Return [X, Y] of the center of cell containing provided text 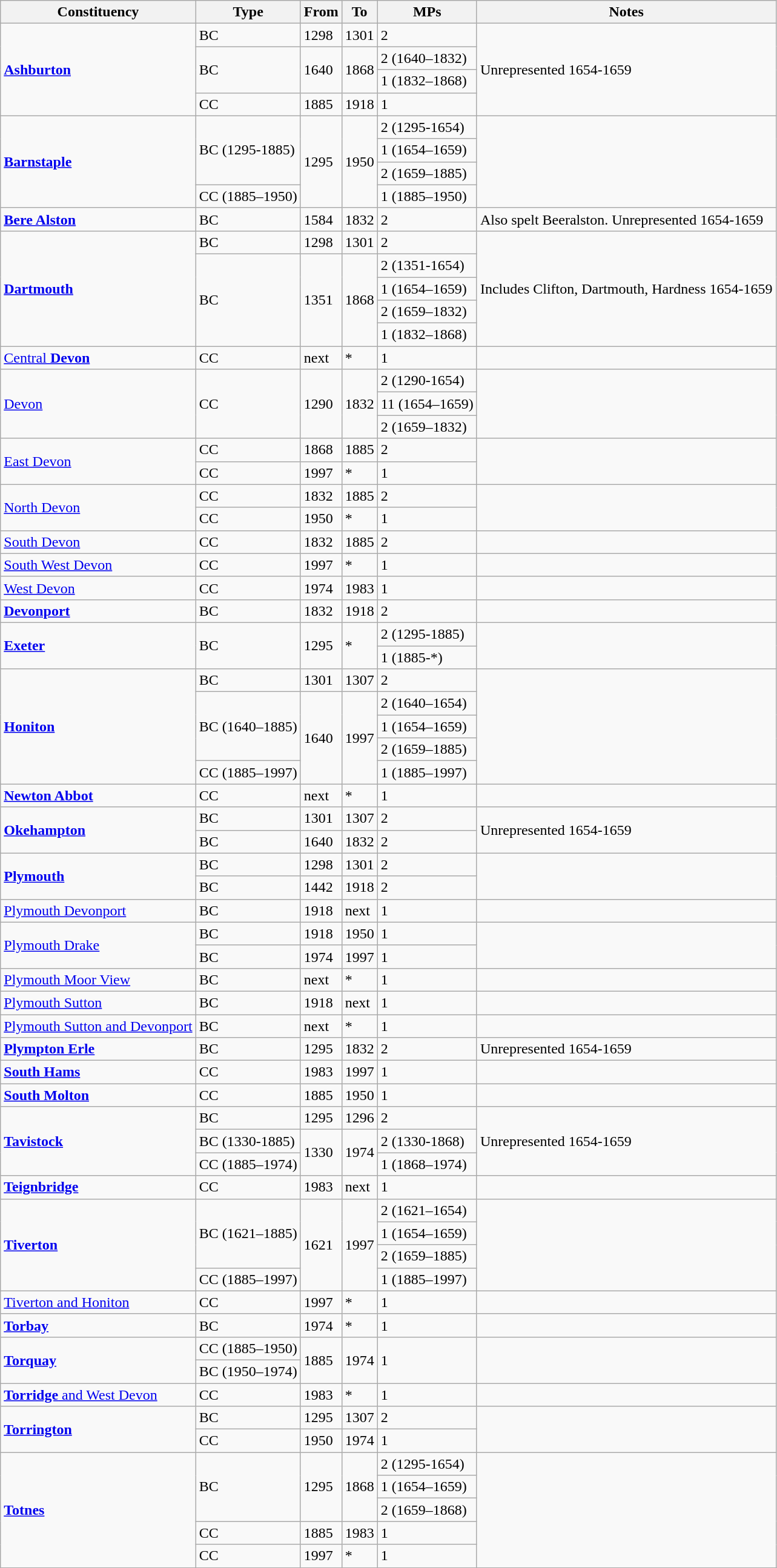
Devon [98, 404]
Torrington [98, 1429]
Plymouth Moor View [98, 980]
South Devon [98, 542]
Newton Abbot [98, 796]
MPs [427, 12]
1 (1885-*) [427, 657]
BC (1621–1885) [248, 1233]
Plymouth Sutton and Devonport [98, 1026]
Ashburton [98, 70]
Torridge and West Devon [98, 1394]
CC (1885–1974) [248, 1164]
Tiverton and Honiton [98, 1302]
1584 [321, 219]
2 (1640–1832) [427, 58]
South West Devon [98, 565]
2 (1295-1885) [427, 634]
1351 [321, 300]
Devonport [98, 611]
11 (1654–1659) [427, 404]
Barnstaple [98, 162]
Torquay [98, 1360]
BC (1640–1885) [248, 726]
South Hams [98, 1072]
Tiverton [98, 1245]
2 (1640–1654) [427, 703]
2 (1330-1868) [427, 1141]
BC (1330-1885) [248, 1141]
West Devon [98, 588]
North Devon [98, 507]
Torbay [98, 1325]
Type [248, 12]
From [321, 12]
Dartmouth [98, 288]
1290 [321, 404]
Okehampton [98, 830]
South Molton [98, 1095]
Totnes [98, 1510]
Tavistock [98, 1141]
1442 [321, 888]
Constituency [98, 12]
Exeter [98, 645]
Bere Alston [98, 219]
Teignbridge [98, 1187]
1296 [360, 1118]
1621 [321, 1245]
1330 [321, 1153]
Notes [626, 12]
Plymouth Sutton [98, 1003]
Plymouth Devonport [98, 911]
Central Devon [98, 358]
2 (1621–1654) [427, 1210]
2 (1290-1654) [427, 381]
BC (1295-1885) [248, 150]
1 (1868–1974) [427, 1164]
BC (1950–1974) [248, 1371]
Also spelt Beeralston. Unrepresented 1654-1659 [626, 219]
Plymouth Drake [98, 945]
Includes Clifton, Dartmouth, Hardness 1654-1659 [626, 288]
Plympton Erle [98, 1049]
2 (1659–1868) [427, 1510]
Honiton [98, 726]
2 (1351-1654) [427, 265]
East Devon [98, 461]
1 (1885–1950) [427, 196]
To [360, 12]
Plymouth [98, 876]
